For the text-containing cell, return its midpoint in [x, y] coordinate format. 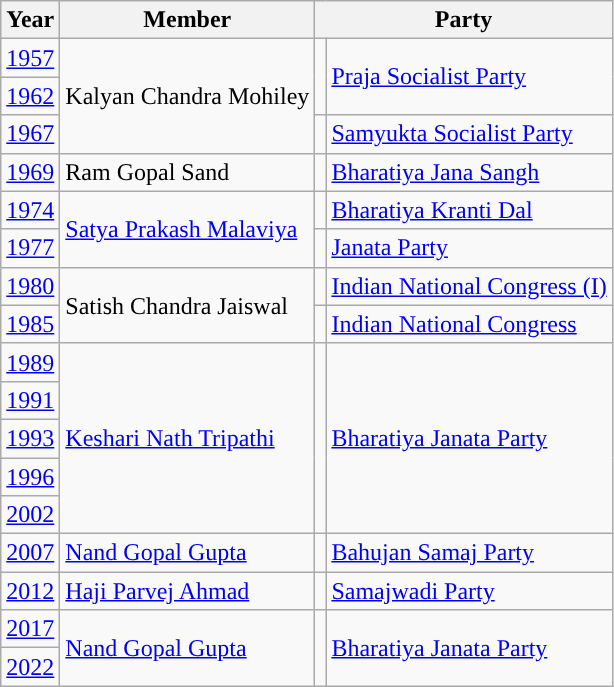
1977 [30, 248]
Janata Party [469, 248]
Kalyan Chandra Mohiley [188, 96]
1957 [30, 58]
1996 [30, 477]
Satish Chandra Jaiswal [188, 305]
2022 [30, 667]
2002 [30, 515]
Samajwadi Party [469, 591]
1962 [30, 96]
Bahujan Samaj Party [469, 553]
Praja Socialist Party [469, 77]
1991 [30, 400]
Keshari Nath Tripathi [188, 438]
Ram Gopal Sand [188, 172]
1969 [30, 172]
1974 [30, 210]
1967 [30, 134]
2007 [30, 553]
1980 [30, 286]
2017 [30, 629]
Haji Parvej Ahmad [188, 591]
Indian National Congress (I) [469, 286]
Year [30, 20]
1989 [30, 362]
2012 [30, 591]
Indian National Congress [469, 324]
Bharatiya Jana Sangh [469, 172]
Party [464, 20]
1985 [30, 324]
Samyukta Socialist Party [469, 134]
Bharatiya Kranti Dal [469, 210]
1993 [30, 438]
Member [188, 20]
Satya Prakash Malaviya [188, 229]
